Pinpoint the cell where the given text exists, returning its (x, y) midpoint coordinate. 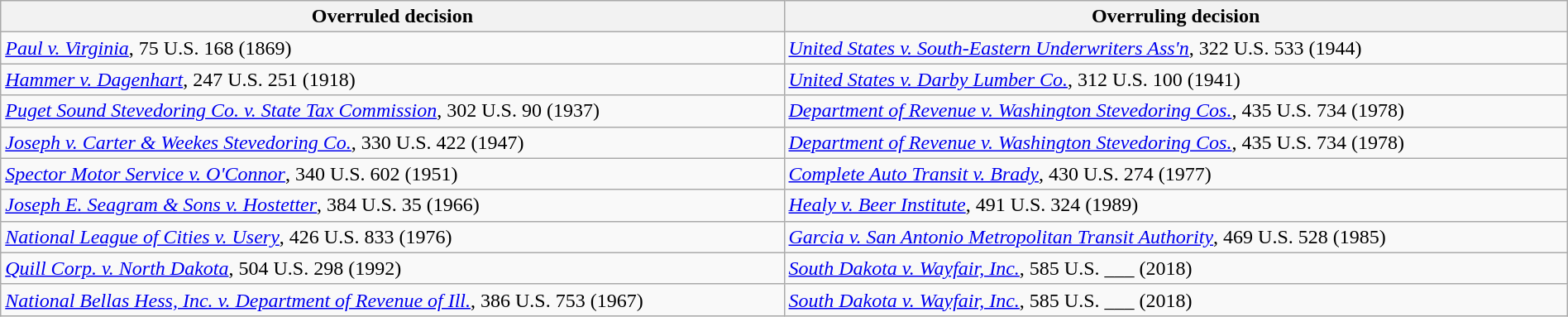
Spector Motor Service v. O'Connor, 340 U.S. 602 (1951) (392, 174)
United States v. South-Eastern Underwriters Ass'n, 322 U.S. 533 (1944) (1176, 48)
Paul v. Virginia, 75 U.S. 168 (1869) (392, 48)
Hammer v. Dagenhart, 247 U.S. 251 (1918) (392, 79)
Joseph E. Seagram & Sons v. Hostetter, 384 U.S. 35 (1966) (392, 205)
United States v. Darby Lumber Co., 312 U.S. 100 (1941) (1176, 79)
National Bellas Hess, Inc. v. Department of Revenue of Ill., 386 U.S. 753 (1967) (392, 300)
Overruled decision (392, 17)
Overruling decision (1176, 17)
Healy v. Beer Institute, 491 U.S. 324 (1989) (1176, 205)
Puget Sound Stevedoring Co. v. State Tax Commission, 302 U.S. 90 (1937) (392, 111)
Garcia v. San Antonio Metropolitan Transit Authority, 469 U.S. 528 (1985) (1176, 237)
Quill Corp. v. North Dakota, 504 U.S. 298 (1992) (392, 268)
Complete Auto Transit v. Brady, 430 U.S. 274 (1977) (1176, 174)
National League of Cities v. Usery, 426 U.S. 833 (1976) (392, 237)
Joseph v. Carter & Weekes Stevedoring Co., 330 U.S. 422 (1947) (392, 142)
